Identify which cell holds the provided text, then report its [X, Y] central coordinate. 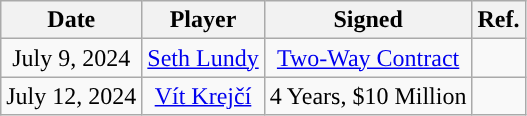
Vít Krejčí [203, 96]
Two-Way Contract [368, 58]
4 Years, $10 Million [368, 96]
July 12, 2024 [72, 96]
Ref. [498, 20]
July 9, 2024 [72, 58]
Signed [368, 20]
Date [72, 20]
Seth Lundy [203, 58]
Player [203, 20]
